Capture the cell that displays the provided text and extract its [X, Y] central coordinate. 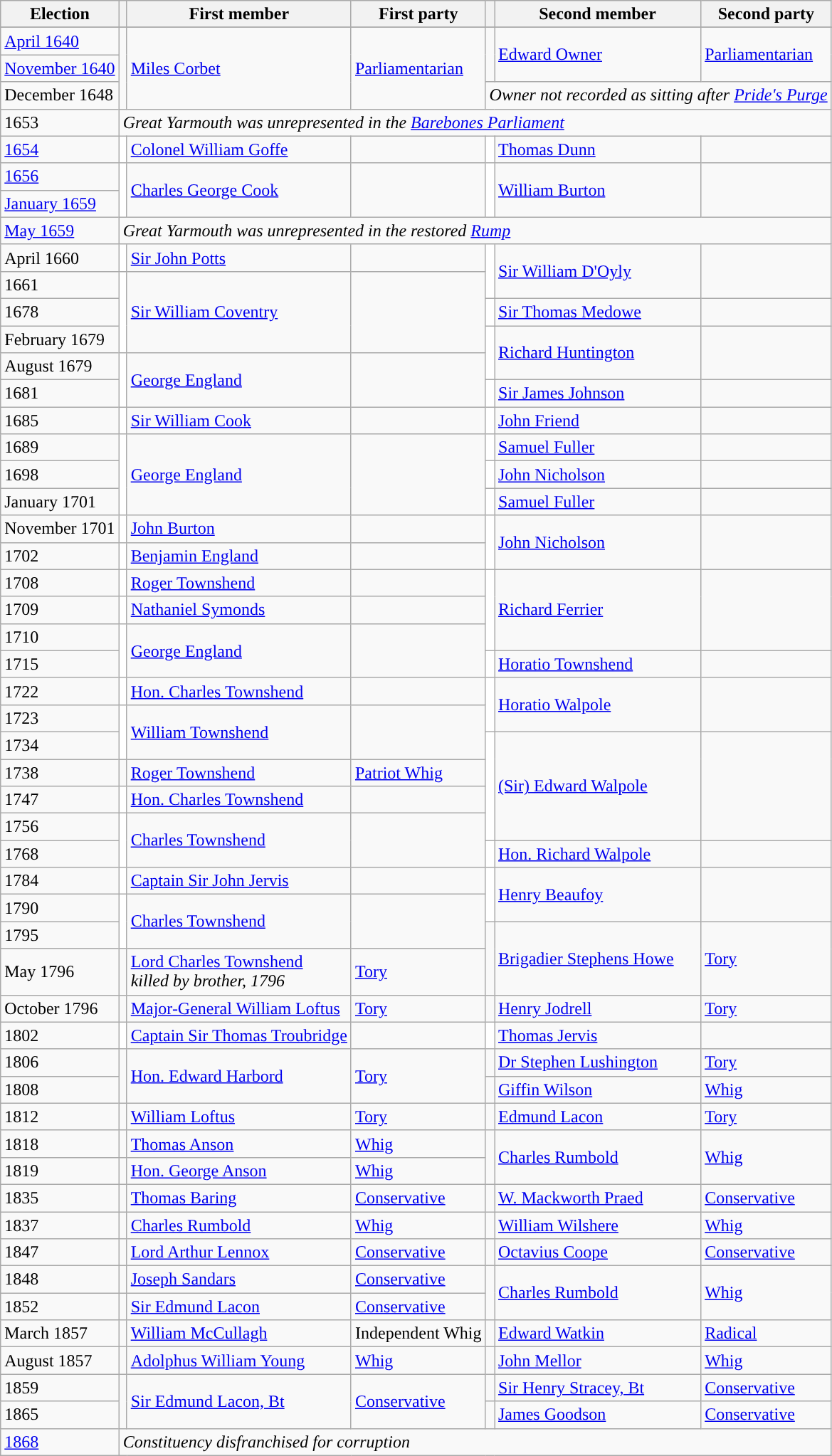
1709 [60, 610]
1656 [60, 176]
Thomas Jervis [597, 1035]
Horatio Townshend [597, 664]
Horatio Walpole [597, 705]
Sir William D'Oyly [597, 271]
John Friend [597, 421]
1795 [60, 935]
John Burton [239, 529]
1819 [60, 1171]
Thomas Dunn [597, 149]
1715 [60, 664]
Nathaniel Symonds [239, 610]
1835 [60, 1198]
Independent Whig [418, 1334]
Thomas Baring [239, 1198]
Edward Watkin [597, 1334]
January 1701 [60, 502]
Brigadier Stephens Howe [597, 958]
December 1648 [60, 95]
Sir James Johnson [597, 394]
Hon. Edward Harbord [239, 1076]
Constituency disfranchised for corruption [475, 1442]
August 1679 [60, 366]
Owner not recorded as sitting after Pride's Purge [658, 95]
1806 [60, 1062]
November 1701 [60, 529]
James Goodson [597, 1415]
April 1640 [60, 41]
Thomas Anson [239, 1144]
1689 [60, 448]
Richard Ferrier [597, 610]
May 1659 [60, 231]
Hon. George Anson [239, 1171]
1852 [60, 1307]
1859 [60, 1388]
1678 [60, 312]
1768 [60, 854]
Lord Charles Townshend killed by brother, 1796 [239, 972]
Lord Arthur Lennox [239, 1252]
Hon. Richard Walpole [597, 854]
January 1659 [60, 204]
Charles George Cook [239, 190]
Patriot Whig [418, 772]
Joseph Sandars [239, 1280]
1837 [60, 1225]
October 1796 [60, 1008]
Major-General William Loftus [239, 1008]
Henry Jodrell [597, 1008]
1847 [60, 1252]
Sir William Coventry [239, 312]
W. Mackworth Praed [597, 1198]
Sir Edmund Lacon [239, 1307]
1756 [60, 827]
(Sir) Edward Walpole [597, 786]
1848 [60, 1280]
Radical [767, 1334]
Giffin Wilson [597, 1090]
1653 [60, 122]
Octavius Coope [597, 1252]
Benjamin England [239, 556]
Edmund Lacon [597, 1117]
William Loftus [239, 1117]
Sir Henry Stracey, Bt [597, 1388]
1654 [60, 149]
1681 [60, 394]
1723 [60, 718]
Great Yarmouth was unrepresented in the Barebones Parliament [475, 122]
1812 [60, 1117]
1685 [60, 421]
Adolphus William Young [239, 1361]
1818 [60, 1144]
Election [60, 14]
Sir William Cook [239, 421]
1802 [60, 1035]
William McCullagh [239, 1334]
1808 [60, 1090]
1722 [60, 691]
1868 [60, 1442]
Great Yarmouth was unrepresented in the restored Rump [475, 231]
May 1796 [60, 972]
1702 [60, 556]
William Wilshere [597, 1225]
Sir Edmund Lacon, Bt [239, 1401]
March 1857 [60, 1334]
1710 [60, 637]
Captain Sir Thomas Troubridge [239, 1035]
1784 [60, 881]
Richard Huntington [597, 353]
1734 [60, 745]
April 1660 [60, 258]
February 1679 [60, 339]
Captain Sir John Jervis [239, 881]
Dr Stephen Lushington [597, 1062]
1747 [60, 800]
Second member [597, 14]
Second party [767, 14]
Edward Owner [597, 55]
First party [418, 14]
Miles Corbet [239, 68]
August 1857 [60, 1361]
Henry Beaufoy [597, 895]
Sir John Potts [239, 258]
November 1640 [60, 68]
1738 [60, 772]
1790 [60, 908]
John Mellor [597, 1361]
William Townshend [239, 732]
William Burton [597, 190]
Colonel William Goffe [239, 149]
1708 [60, 583]
1865 [60, 1415]
1698 [60, 475]
First member [239, 14]
1661 [60, 285]
Sir Thomas Medowe [597, 312]
